Determine the [X, Y] coordinate at the center of the cell enclosing the given text.  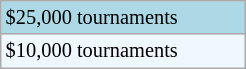
$10,000 tournaments [124, 51]
$25,000 tournaments [124, 17]
